For the text-containing cell, return its midpoint in (X, Y) coordinate format. 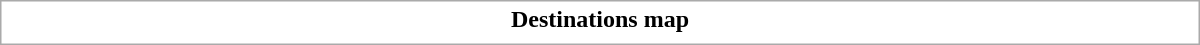
Destinations map (600, 19)
